Extract the [x, y] coordinate from the center of the cell holding the provided text.  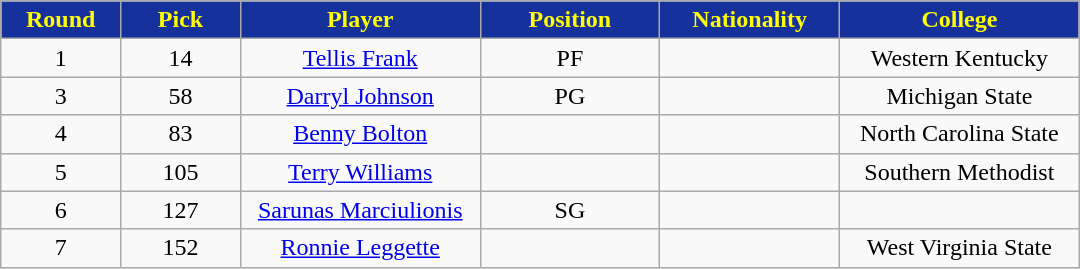
83 [181, 134]
Tellis Frank [360, 58]
North Carolina State [960, 134]
PF [570, 58]
1 [61, 58]
West Virginia State [960, 248]
PG [570, 96]
Player [360, 20]
Michigan State [960, 96]
Position [570, 20]
127 [181, 210]
SG [570, 210]
College [960, 20]
14 [181, 58]
Nationality [750, 20]
152 [181, 248]
Pick [181, 20]
5 [61, 172]
7 [61, 248]
Benny Bolton [360, 134]
Terry Williams [360, 172]
Western Kentucky [960, 58]
105 [181, 172]
Southern Methodist [960, 172]
58 [181, 96]
Round [61, 20]
Darryl Johnson [360, 96]
Ronnie Leggette [360, 248]
Sarunas Marciulionis [360, 210]
4 [61, 134]
3 [61, 96]
6 [61, 210]
